Return [X, Y] of the center of cell containing provided text 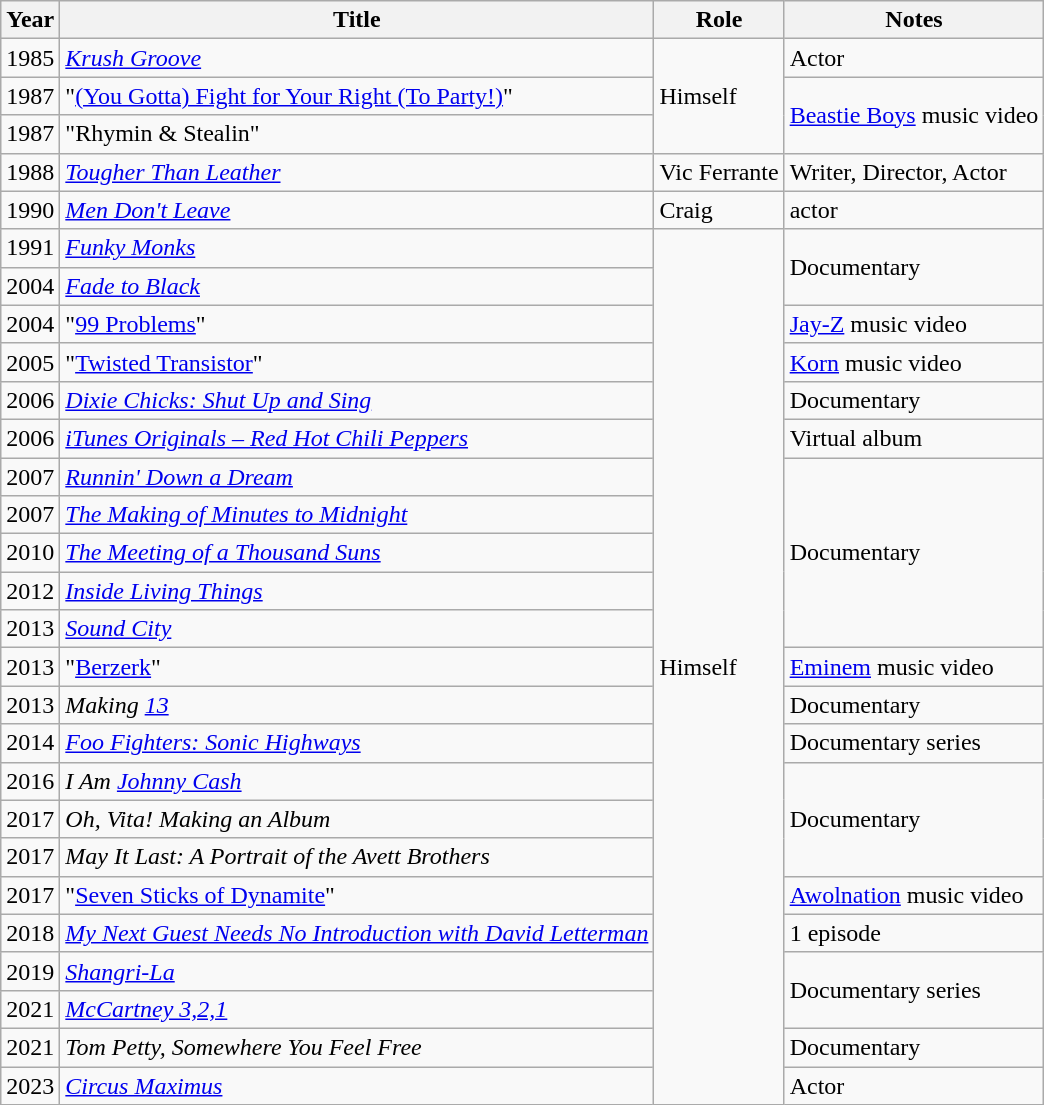
May It Last: A Portrait of the Avett Brothers [357, 857]
Tougher Than Leather [357, 172]
The Meeting of a Thousand Suns [357, 553]
Jay-Z music video [914, 324]
Oh, Vita! Making an Album [357, 819]
"Twisted Transistor" [357, 362]
The Making of Minutes to Midnight [357, 515]
actor [914, 210]
1 episode [914, 933]
2012 [30, 591]
Craig [719, 210]
Eminem music video [914, 667]
Korn music video [914, 362]
Foo Fighters: Sonic Highways [357, 743]
iTunes Originals – Red Hot Chili Peppers [357, 438]
1988 [30, 172]
"Seven Sticks of Dynamite" [357, 895]
1991 [30, 248]
"(You Gotta) Fight for Your Right (To Party!)" [357, 96]
2023 [30, 1085]
My Next Guest Needs No Introduction with David Letterman [357, 933]
2018 [30, 933]
McCartney 3,2,1 [357, 1009]
Vic Ferrante [719, 172]
Year [30, 20]
2019 [30, 971]
2005 [30, 362]
Role [719, 20]
Dixie Chicks: Shut Up and Sing [357, 400]
Fade to Black [357, 286]
Runnin' Down a Dream [357, 477]
Writer, Director, Actor [914, 172]
Beastie Boys music video [914, 115]
Circus Maximus [357, 1085]
Awolnation music video [914, 895]
Inside Living Things [357, 591]
Virtual album [914, 438]
Making 13 [357, 705]
2014 [30, 743]
Sound City [357, 629]
"99 Problems" [357, 324]
1990 [30, 210]
2016 [30, 781]
Title [357, 20]
"Berzerk" [357, 667]
Tom Petty, Somewhere You Feel Free [357, 1047]
Men Don't Leave [357, 210]
1985 [30, 58]
2010 [30, 553]
I Am Johnny Cash [357, 781]
"Rhymin & Stealin" [357, 134]
Shangri-La [357, 971]
Krush Groove [357, 58]
Funky Monks [357, 248]
Notes [914, 20]
